Identify which cell holds the provided text, then report its (x, y) central coordinate. 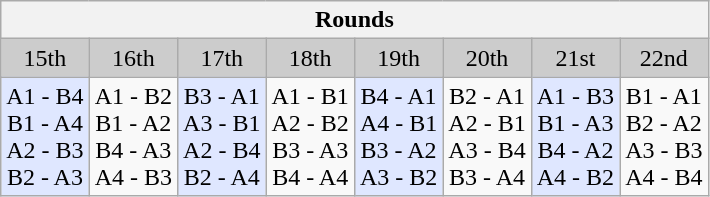
18th (310, 58)
A1 - B3B1 - A3B4 - A2A4 - B2 (575, 136)
17th (222, 58)
22nd (664, 58)
Rounds (354, 20)
16th (133, 58)
B4 - A1A4 - B1B3 - A2A3 - B2 (398, 136)
B2 - A1A2 - B1A3 - B4B3 - A4 (487, 136)
15th (45, 58)
B1 - A1B2 - A2A3 - B3A4 - B4 (664, 136)
B3 - A1A3 - B1A2 - B4B2 - A4 (222, 136)
A1 - B2B1 - A2B4 - A3A4 - B3 (133, 136)
20th (487, 58)
A1 - B4B1 - A4A2 - B3B2 - A3 (45, 136)
21st (575, 58)
A1 - B1A2 - B2B3 - A3B4 - A4 (310, 136)
19th (398, 58)
